Provide the (X, Y) coordinate of the cell's center where the given text is located.  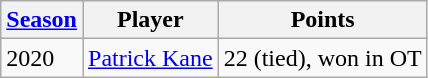
22 (tied), won in OT (322, 58)
2020 (42, 58)
Season (42, 20)
Points (322, 20)
Patrick Kane (150, 58)
Player (150, 20)
